Output the [x, y] coordinate of the center of the cell containing the given text.  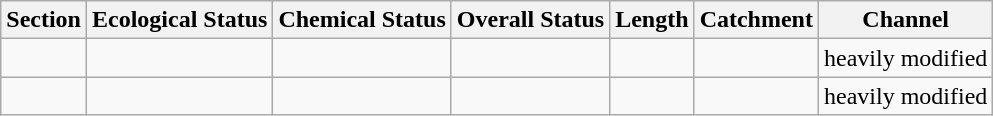
Overall Status [530, 20]
Ecological Status [179, 20]
Chemical Status [362, 20]
Length [652, 20]
Channel [905, 20]
Section [44, 20]
Catchment [756, 20]
